Search for the cell housing the specified text and yield its (X, Y) center coordinate. 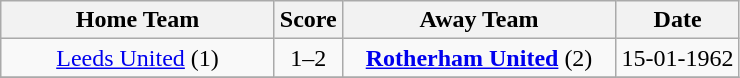
Date (678, 20)
Rotherham United (2) (479, 58)
Leeds United (1) (138, 58)
1–2 (308, 58)
15-01-1962 (678, 58)
Away Team (479, 20)
Score (308, 20)
Home Team (138, 20)
